Identify which cell holds the provided text, then report its [X, Y] central coordinate. 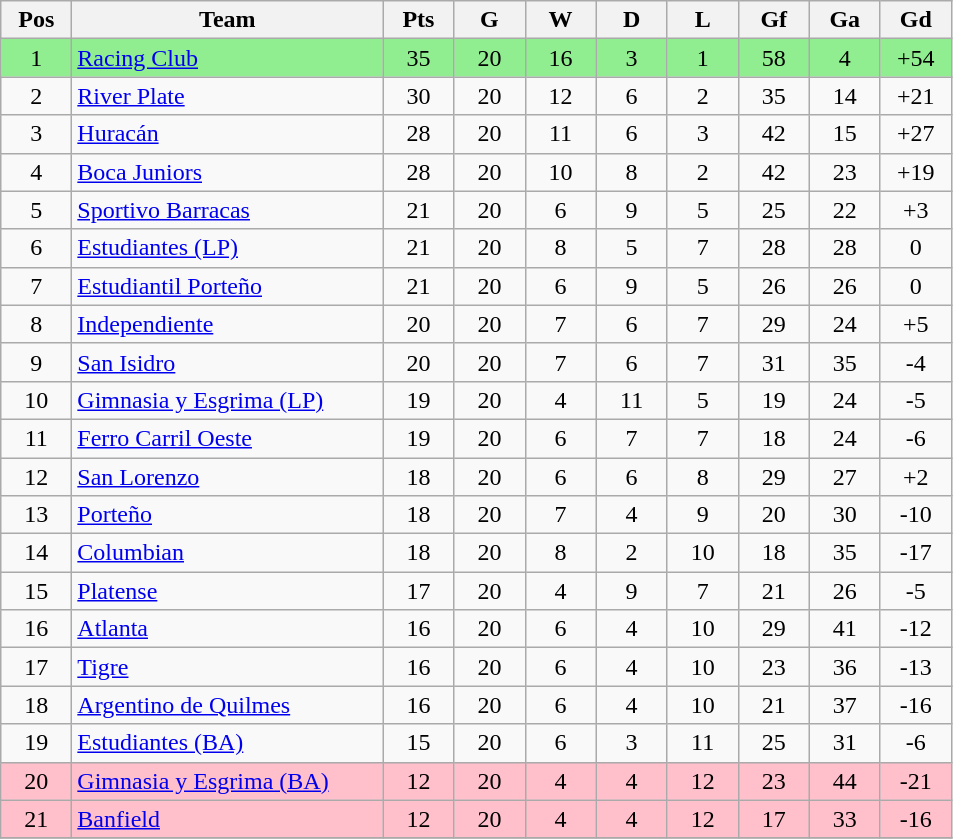
Gd [916, 20]
Gimnasia y Esgrima (BA) [228, 781]
-12 [916, 629]
Racing Club [228, 58]
+19 [916, 172]
Banfield [228, 819]
22 [844, 210]
Atlanta [228, 629]
Platense [228, 591]
Argentino de Quilmes [228, 705]
+2 [916, 477]
Ga [844, 20]
-13 [916, 667]
Estudiantil Porteño [228, 286]
G [490, 20]
Tigre [228, 667]
Sportivo Barracas [228, 210]
-10 [916, 515]
Columbian [228, 553]
San Isidro [228, 362]
36 [844, 667]
Gimnasia y Esgrima (LP) [228, 400]
+54 [916, 58]
Pts [418, 20]
Independiente [228, 324]
Huracán [228, 134]
River Plate [228, 96]
Estudiantes (LP) [228, 248]
+3 [916, 210]
+5 [916, 324]
Gf [774, 20]
13 [36, 515]
-21 [916, 781]
+21 [916, 96]
33 [844, 819]
L [702, 20]
Pos [36, 20]
Porteño [228, 515]
-4 [916, 362]
Estudiantes (BA) [228, 743]
Boca Juniors [228, 172]
-17 [916, 553]
San Lorenzo [228, 477]
Team [228, 20]
+27 [916, 134]
W [560, 20]
27 [844, 477]
41 [844, 629]
37 [844, 705]
58 [774, 58]
D [632, 20]
Ferro Carril Oeste [228, 438]
44 [844, 781]
